Detect which cell encompasses the target text, then output its [X, Y] center coordinate. 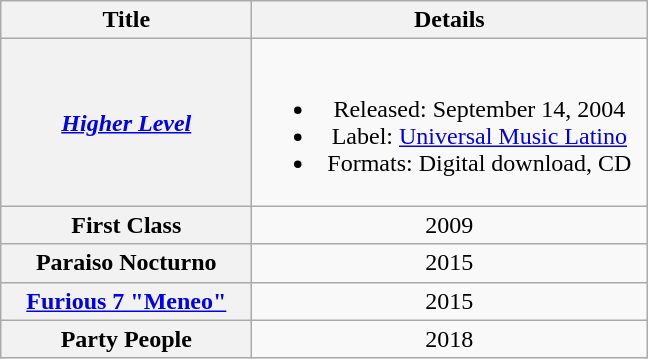
Title [126, 20]
Furious 7 "Meneo" [126, 301]
Details [450, 20]
Higher Level [126, 122]
Paraiso Nocturno [126, 263]
2009 [450, 225]
Party People [126, 339]
Released: September 14, 2004Label: Universal Music LatinoFormats: Digital download, CD [450, 122]
2018 [450, 339]
First Class [126, 225]
